Locate the cell with the specified text and output its (x, y) center coordinate. 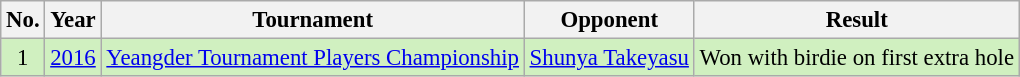
Tournament (312, 20)
Year (73, 20)
Won with birdie on first extra hole (856, 58)
No. (23, 20)
1 (23, 58)
2016 (73, 58)
Result (856, 20)
Shunya Takeyasu (609, 58)
Opponent (609, 20)
Yeangder Tournament Players Championship (312, 58)
